For the text-containing cell, return its midpoint in (X, Y) coordinate format. 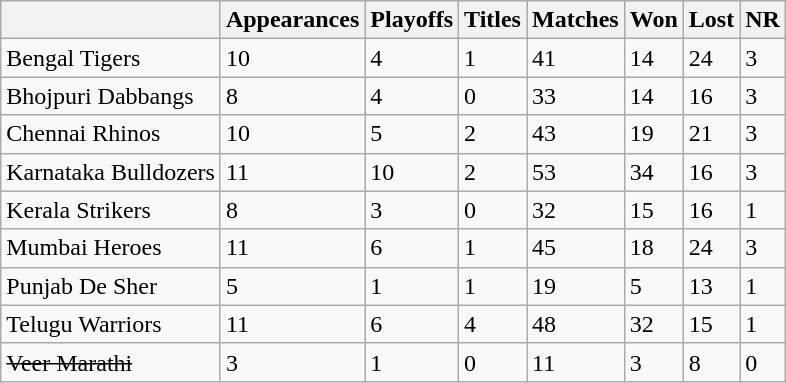
Playoffs (412, 20)
Karnataka Bulldozers (111, 172)
Appearances (292, 20)
Punjab De Sher (111, 286)
48 (575, 324)
13 (711, 286)
18 (654, 248)
Lost (711, 20)
53 (575, 172)
Chennai Rhinos (111, 134)
Veer Marathi (111, 362)
21 (711, 134)
43 (575, 134)
NR (763, 20)
Titles (493, 20)
Telugu Warriors (111, 324)
33 (575, 96)
41 (575, 58)
Matches (575, 20)
Kerala Strikers (111, 210)
45 (575, 248)
Bhojpuri Dabbangs (111, 96)
Bengal Tigers (111, 58)
Won (654, 20)
Mumbai Heroes (111, 248)
34 (654, 172)
